Locate the cell with the specified text and output its [x, y] center coordinate. 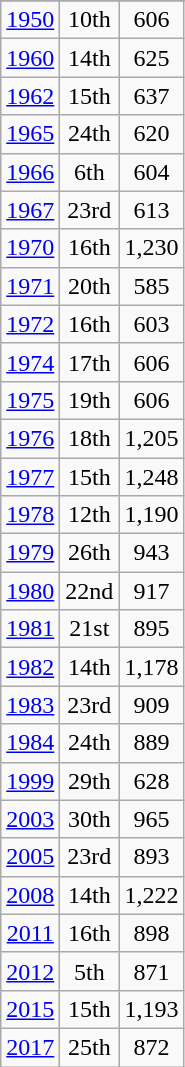
22nd [90, 591]
20th [90, 286]
603 [152, 324]
6th [90, 172]
10th [90, 20]
909 [152, 705]
1974 [30, 362]
895 [152, 629]
12th [90, 515]
1962 [30, 96]
871 [152, 971]
2005 [30, 857]
1,248 [152, 477]
1,190 [152, 515]
30th [90, 819]
21st [90, 629]
2003 [30, 819]
872 [152, 1047]
1972 [30, 324]
1982 [30, 667]
2008 [30, 895]
917 [152, 591]
1965 [30, 134]
1960 [30, 58]
1981 [30, 629]
604 [152, 172]
18th [90, 438]
29th [90, 781]
1983 [30, 705]
1966 [30, 172]
1971 [30, 286]
5th [90, 971]
25th [90, 1047]
893 [152, 857]
1980 [30, 591]
1967 [30, 210]
898 [152, 933]
637 [152, 96]
620 [152, 134]
943 [152, 553]
585 [152, 286]
889 [152, 743]
1976 [30, 438]
26th [90, 553]
2015 [30, 1009]
625 [152, 58]
1,193 [152, 1009]
1984 [30, 743]
2012 [30, 971]
1970 [30, 248]
2017 [30, 1047]
1977 [30, 477]
1950 [30, 20]
1,230 [152, 248]
19th [90, 400]
628 [152, 781]
1,222 [152, 895]
2011 [30, 933]
1975 [30, 400]
613 [152, 210]
17th [90, 362]
1999 [30, 781]
965 [152, 819]
1,205 [152, 438]
1979 [30, 553]
1978 [30, 515]
1,178 [152, 667]
